Scan for the cell matching the given text and deliver its (X, Y) coordinate at center. 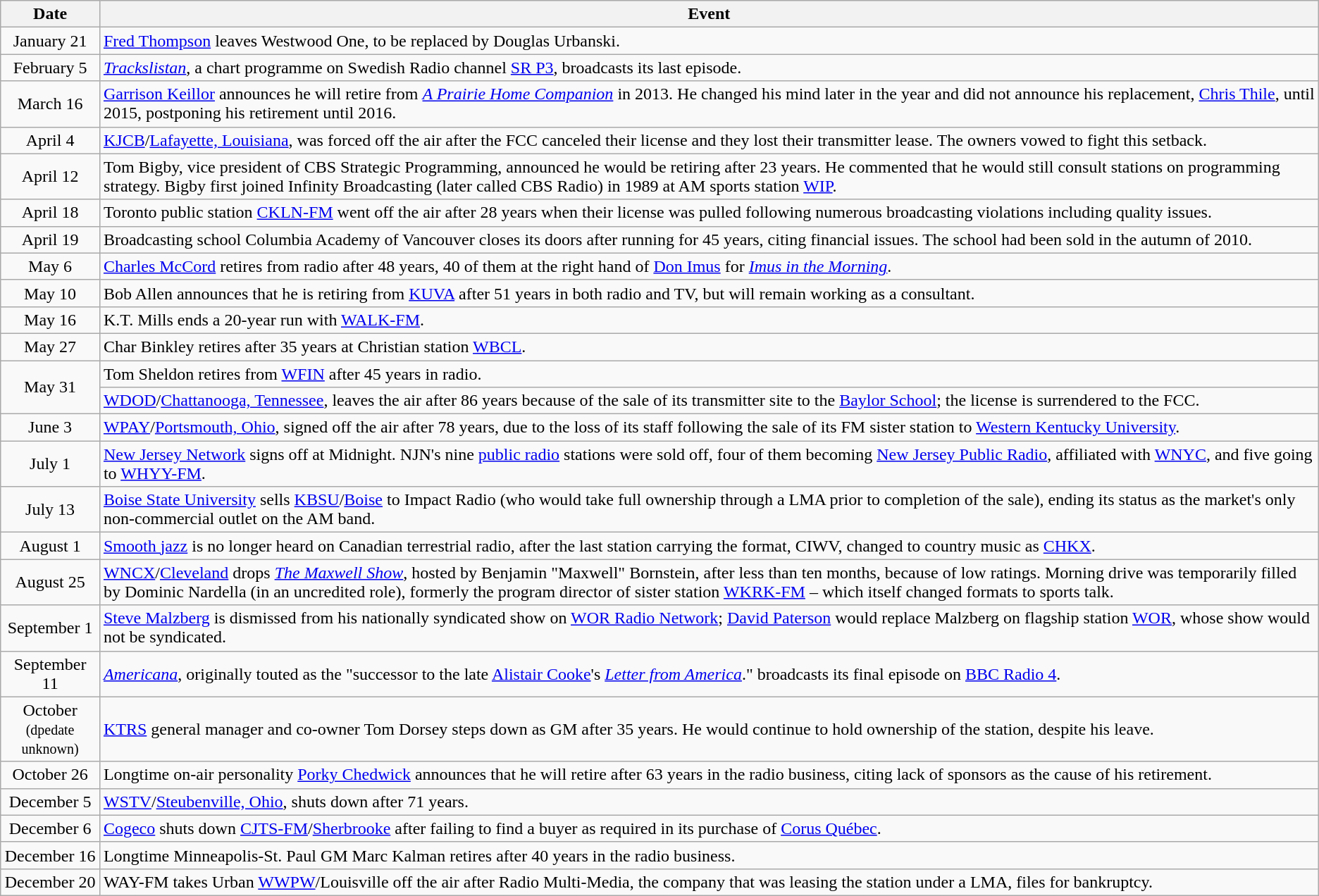
KTRS general manager and co-owner Tom Dorsey steps down as GM after 35 years. He would continue to hold ownership of the station, despite his leave. (709, 729)
September 1 (51, 628)
WSTV/Steubenville, Ohio, shuts down after 71 years. (709, 802)
Trackslistan, a chart programme on Swedish Radio channel SR P3, broadcasts its last episode. (709, 68)
December 6 (51, 828)
Cogeco shuts down CJTS-FM/Sherbrooke after failing to find a buyer as required in its purchase of Corus Québec. (709, 828)
October(dpedate unknown) (51, 729)
February 5 (51, 68)
WAY-FM takes Urban WWPW/Louisville off the air after Radio Multi-Media, the company that was leasing the station under a LMA, files for bankruptcy. (709, 882)
K.T. Mills ends a 20-year run with WALK-FM. (709, 320)
December 5 (51, 802)
Americana, originally touted as the "successor to the late Alistair Cooke's Letter from America." broadcasts its final episode on BBC Radio 4. (709, 673)
April 19 (51, 239)
Event (709, 14)
April 4 (51, 140)
Charles McCord retires from radio after 48 years, 40 of them at the right hand of Don Imus for Imus in the Morning. (709, 266)
Bob Allen announces that he is retiring from KUVA after 51 years in both radio and TV, but will remain working as a consultant. (709, 293)
Fred Thompson leaves Westwood One, to be replaced by Douglas Urbanski. (709, 41)
August 1 (51, 546)
Tom Sheldon retires from WFIN after 45 years in radio. (709, 374)
June 3 (51, 428)
January 21 (51, 41)
October 26 (51, 775)
Longtime Minneapolis-St. Paul GM Marc Kalman retires after 40 years in the radio business. (709, 855)
December 16 (51, 855)
May 31 (51, 387)
Char Binkley retires after 35 years at Christian station WBCL. (709, 347)
September 11 (51, 673)
Smooth jazz is no longer heard on Canadian terrestrial radio, after the last station carrying the format, CIWV, changed to country music as CHKX. (709, 546)
April 12 (51, 176)
May 27 (51, 347)
May 10 (51, 293)
Date (51, 14)
July 1 (51, 463)
December 20 (51, 882)
May 6 (51, 266)
March 16 (51, 104)
July 13 (51, 510)
May 16 (51, 320)
April 18 (51, 213)
August 25 (51, 582)
